Identify which cell holds the provided text, then report its (X, Y) central coordinate. 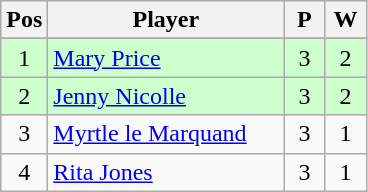
Player (166, 20)
Myrtle le Marquand (166, 134)
P (304, 20)
4 (24, 172)
W (346, 20)
Rita Jones (166, 172)
Jenny Nicolle (166, 96)
Mary Price (166, 58)
Pos (24, 20)
